From the cell containing the given text, extract its center point as [x, y] coordinate. 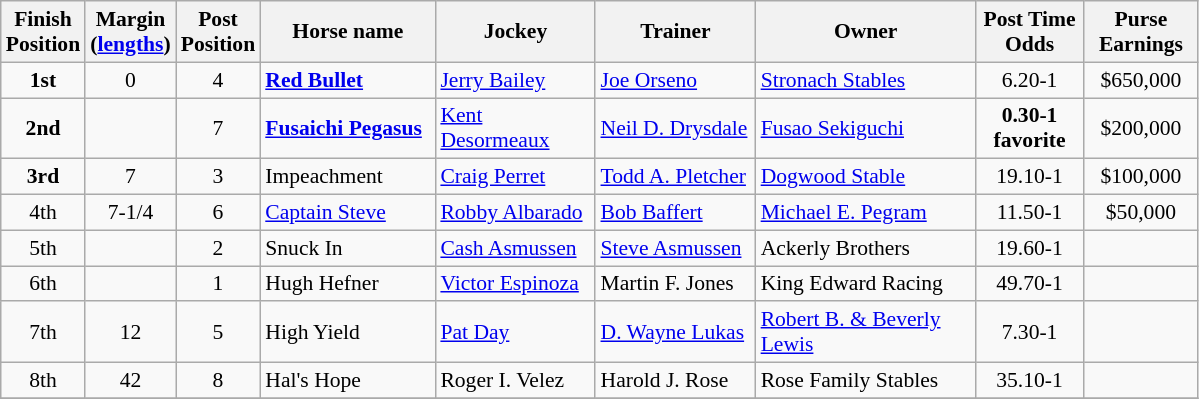
Post Time Odds [1030, 32]
7-1/4 [130, 213]
High Yield [348, 332]
0 [130, 80]
Horse name [348, 32]
Todd A. Pletcher [675, 177]
Dogwood Stable [866, 177]
12 [130, 332]
Margin (lengths) [130, 32]
Rose Family Stables [866, 381]
19.60-1 [1030, 248]
5th [43, 248]
8th [43, 381]
Michael E. Pegram [866, 213]
Robert B. & Beverly Lewis [866, 332]
Harold J. Rose [675, 381]
Joe Orseno [675, 80]
Jerry Bailey [515, 80]
Red Bullet [348, 80]
Kent Desormeaux [515, 128]
$650,000 [1140, 80]
Captain Steve [348, 213]
Trainer [675, 32]
7th [43, 332]
1st [43, 80]
19.10-1 [1030, 177]
42 [130, 381]
Roger I. Velez [515, 381]
Ackerly Brothers [866, 248]
3 [218, 177]
Stronach Stables [866, 80]
6th [43, 284]
Robby Albarado [515, 213]
4 [218, 80]
$50,000 [1140, 213]
Steve Asmussen [675, 248]
Cash Asmussen [515, 248]
2 [218, 248]
5 [218, 332]
King Edward Racing [866, 284]
$100,000 [1140, 177]
2nd [43, 128]
49.70-1 [1030, 284]
4th [43, 213]
Post Position [218, 32]
Craig Perret [515, 177]
Martin F. Jones [675, 284]
11.50-1 [1030, 213]
Fusao Sekiguchi [866, 128]
7.30-1 [1030, 332]
Jockey [515, 32]
D. Wayne Lukas [675, 332]
Impeachment [348, 177]
6.20-1 [1030, 80]
Purse Earnings [1140, 32]
Fusaichi Pegasus [348, 128]
Hal's Hope [348, 381]
3rd [43, 177]
35.10-1 [1030, 381]
Victor Espinoza [515, 284]
1 [218, 284]
6 [218, 213]
8 [218, 381]
Finish Position [43, 32]
Snuck In [348, 248]
Neil D. Drysdale [675, 128]
$200,000 [1140, 128]
0.30-1 favorite [1030, 128]
Owner [866, 32]
Hugh Hefner [348, 284]
Bob Baffert [675, 213]
Pat Day [515, 332]
